Output the [x, y] coordinate of the center of the cell containing the given text.  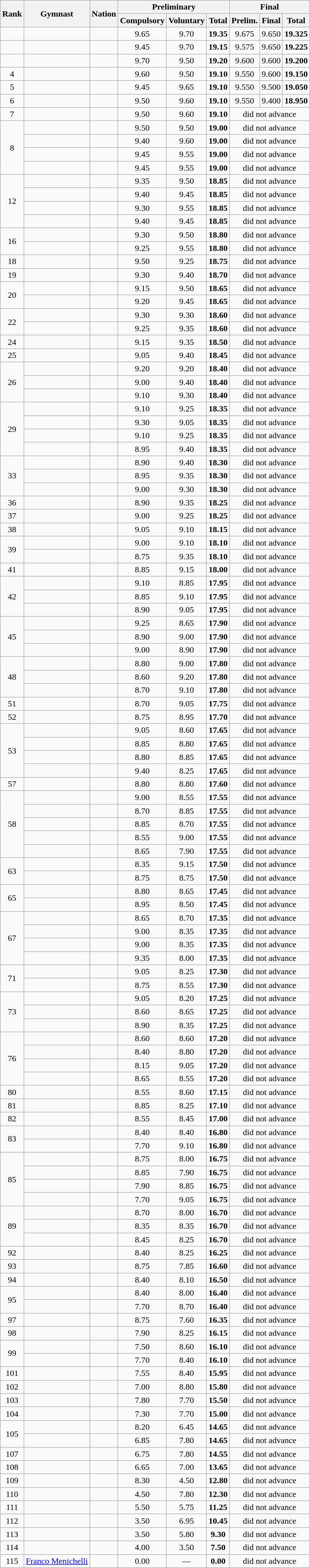
73 [12, 1012]
103 [12, 1400]
109 [12, 1481]
Franco Menichelli [57, 1561]
6.45 [187, 1427]
8.30 [142, 1481]
65 [12, 898]
16.35 [218, 1320]
76 [12, 1059]
Preliminary [174, 7]
67 [12, 938]
16.60 [218, 1266]
22 [12, 322]
112 [12, 1521]
41 [12, 569]
71 [12, 978]
Compulsory [142, 20]
105 [12, 1434]
42 [12, 596]
108 [12, 1467]
8.10 [187, 1280]
18.50 [218, 342]
53 [12, 750]
39 [12, 549]
8 [12, 147]
Prelim. [245, 20]
52 [12, 717]
95 [12, 1300]
— [187, 1561]
85 [12, 1179]
8.15 [142, 1065]
58 [12, 824]
19.225 [296, 47]
18.45 [218, 355]
13.65 [218, 1467]
111 [12, 1507]
9.400 [271, 101]
4 [12, 74]
Rank [12, 14]
37 [12, 516]
19.200 [296, 61]
6.75 [142, 1454]
16.50 [218, 1280]
102 [12, 1387]
25 [12, 355]
114 [12, 1548]
5.75 [187, 1507]
99 [12, 1353]
20 [12, 295]
18.70 [218, 275]
82 [12, 1119]
9.500 [271, 87]
9.675 [245, 34]
113 [12, 1534]
7.55 [142, 1373]
Voluntary [187, 20]
15.80 [218, 1387]
18.00 [218, 569]
8.50 [187, 905]
57 [12, 784]
9.575 [245, 47]
19.35 [218, 34]
12.30 [218, 1494]
19.325 [296, 34]
7.60 [187, 1320]
93 [12, 1266]
17.00 [218, 1119]
94 [12, 1280]
101 [12, 1373]
45 [12, 637]
7.85 [187, 1266]
19.20 [218, 61]
17.60 [218, 784]
19.050 [296, 87]
7.30 [142, 1413]
19.150 [296, 74]
5.80 [187, 1534]
81 [12, 1106]
15.00 [218, 1413]
6 [12, 101]
92 [12, 1253]
14.55 [218, 1454]
4.00 [142, 1548]
26 [12, 382]
33 [12, 476]
5.50 [142, 1507]
15.95 [218, 1373]
16.25 [218, 1253]
63 [12, 871]
19 [12, 275]
7 [12, 114]
115 [12, 1561]
6.65 [142, 1467]
51 [12, 704]
89 [12, 1226]
10.45 [218, 1521]
17.15 [218, 1092]
18.950 [296, 101]
12.80 [218, 1481]
107 [12, 1454]
12 [12, 201]
18.75 [218, 262]
18.15 [218, 529]
104 [12, 1413]
80 [12, 1092]
110 [12, 1494]
Gymnast [57, 14]
17.10 [218, 1106]
83 [12, 1139]
97 [12, 1320]
24 [12, 342]
6.85 [142, 1440]
16 [12, 241]
38 [12, 529]
17.70 [218, 717]
17.75 [218, 704]
6.95 [187, 1521]
15.50 [218, 1400]
11.25 [218, 1507]
29 [12, 429]
Nation [104, 14]
19.15 [218, 47]
36 [12, 503]
48 [12, 677]
16.15 [218, 1333]
5 [12, 87]
18 [12, 262]
98 [12, 1333]
